Output the (x, y) coordinate of the center of the cell containing the given text.  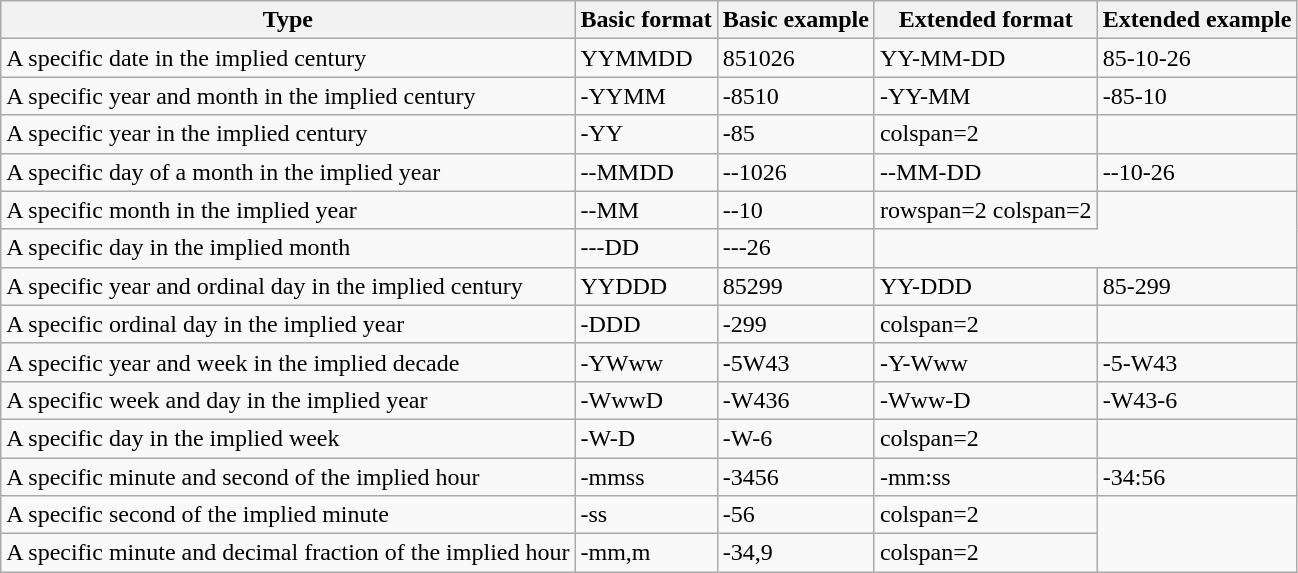
A specific day of a month in the implied year (288, 172)
Basic example (796, 20)
85-10-26 (1197, 58)
YYDDD (646, 286)
-W-6 (796, 438)
--1026 (796, 172)
A specific minute and second of the implied hour (288, 477)
-mmss (646, 477)
A specific ordinal day in the implied year (288, 324)
-85-10 (1197, 96)
YY-DDD (986, 286)
--10 (796, 210)
-YWww (646, 362)
YY-MM-DD (986, 58)
-8510 (796, 96)
A specific second of the implied minute (288, 515)
-56 (796, 515)
--MMDD (646, 172)
-DDD (646, 324)
Type (288, 20)
A specific day in the implied week (288, 438)
YYMMDD (646, 58)
--MM-DD (986, 172)
---DD (646, 248)
-299 (796, 324)
A specific year and ordinal day in the implied century (288, 286)
A specific date in the implied century (288, 58)
Basic format (646, 20)
-85 (796, 134)
85299 (796, 286)
851026 (796, 58)
-ss (646, 515)
A specific year and week in the implied decade (288, 362)
A specific month in the implied year (288, 210)
--10-26 (1197, 172)
-W436 (796, 400)
Extended example (1197, 20)
A specific week and day in the implied year (288, 400)
-5W43 (796, 362)
-W43-6 (1197, 400)
-WwwD (646, 400)
-mm,m (646, 553)
-YY-MM (986, 96)
-YYMM (646, 96)
-Www-D (986, 400)
A specific year in the implied century (288, 134)
-Y-Www (986, 362)
A specific day in the implied month (288, 248)
-3456 (796, 477)
A specific minute and decimal fraction of the implied hour (288, 553)
-W-D (646, 438)
-34:56 (1197, 477)
---26 (796, 248)
-mm:ss (986, 477)
85-299 (1197, 286)
Extended format (986, 20)
-5-W43 (1197, 362)
A specific year and month in the implied century (288, 96)
-34,9 (796, 553)
-YY (646, 134)
--MM (646, 210)
rowspan=2 colspan=2 (986, 210)
